Determine the (x, y) coordinate at the center of the cell enclosing the given text.  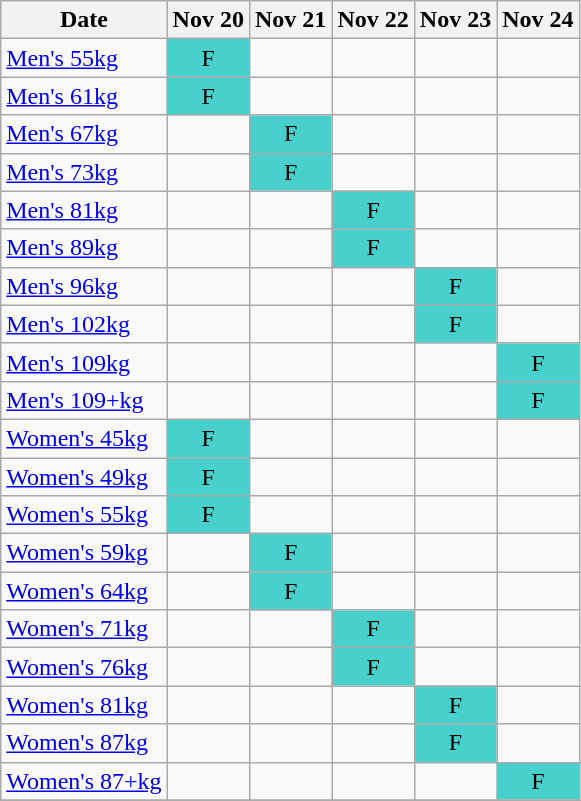
Nov 22 (373, 20)
Men's 89kg (84, 248)
Women's 81kg (84, 705)
Men's 109+kg (84, 400)
Nov 23 (455, 20)
Men's 55kg (84, 58)
Men's 81kg (84, 210)
Men's 67kg (84, 134)
Women's 87+kg (84, 781)
Women's 55kg (84, 515)
Nov 21 (290, 20)
Date (84, 20)
Women's 87kg (84, 743)
Nov 20 (208, 20)
Men's 96kg (84, 286)
Men's 73kg (84, 172)
Nov 24 (538, 20)
Women's 64kg (84, 591)
Women's 76kg (84, 667)
Women's 45kg (84, 438)
Men's 61kg (84, 96)
Women's 49kg (84, 477)
Men's 102kg (84, 324)
Women's 71kg (84, 629)
Men's 109kg (84, 362)
Women's 59kg (84, 553)
